Determine the (x, y) coordinate at the center of the cell enclosing the given text.  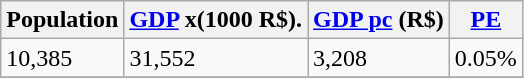
31,552 (216, 58)
Population (62, 20)
GDP x(1000 R$). (216, 20)
GDP pc (R$) (379, 20)
0.05% (486, 58)
PE (486, 20)
3,208 (379, 58)
10,385 (62, 58)
